Scan for the cell matching the given text and deliver its (X, Y) coordinate at center. 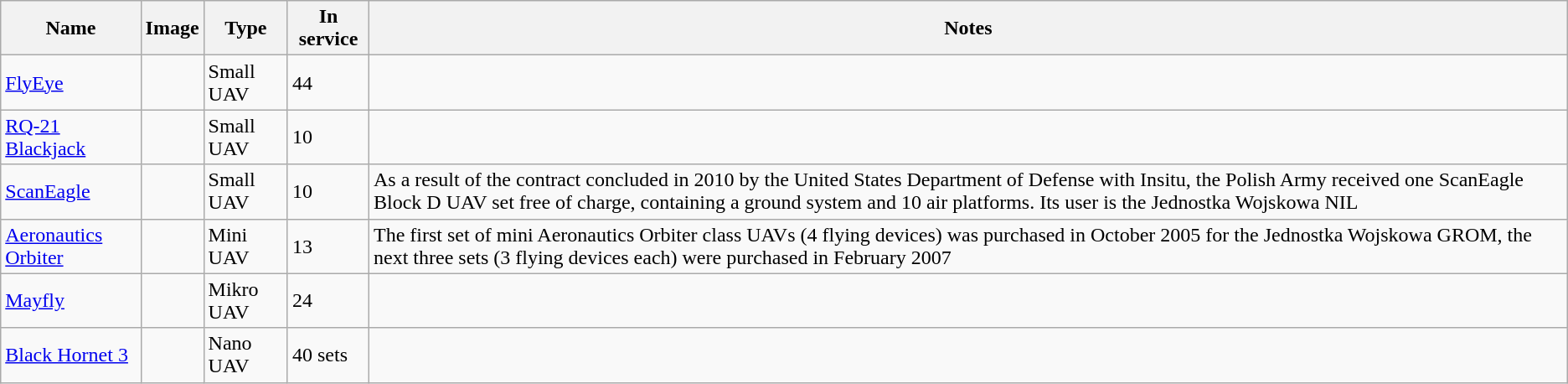
Type (245, 29)
FlyEye (70, 82)
Mini UAV (245, 246)
24 (328, 300)
40 sets (328, 355)
Aeronautics Orbiter (70, 246)
ScanEagle (70, 191)
RQ-21 Blackjack (70, 138)
Notes (968, 29)
13 (328, 246)
44 (328, 82)
Nano UAV (245, 355)
In service (328, 29)
Name (70, 29)
Mayfly (70, 300)
Mikro UAV (245, 300)
Image (173, 29)
Black Hornet 3 (70, 355)
